Determine the (x, y) coordinate at the center of the cell enclosing the given text.  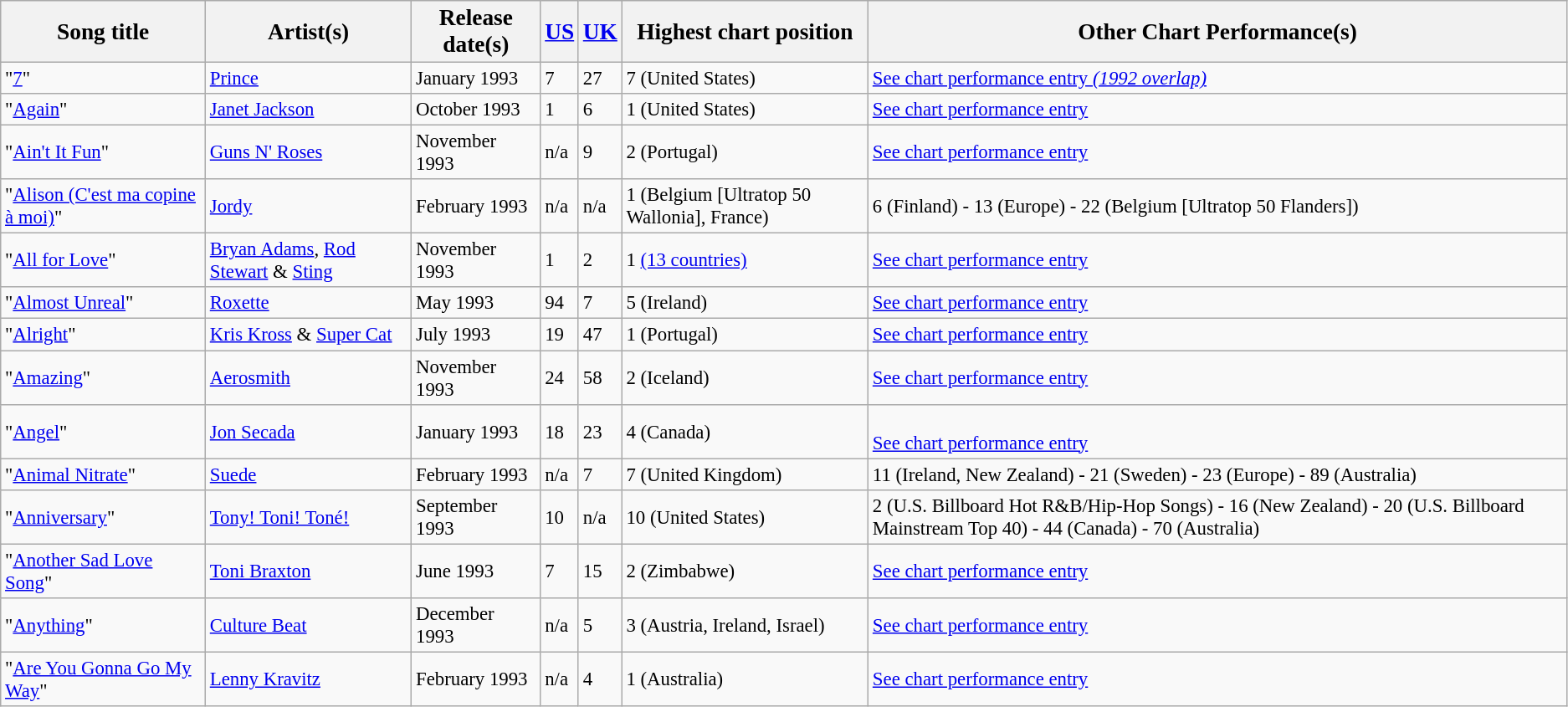
2 (Iceland) (745, 378)
See chart performance entry (1992 overlap) (1218, 79)
October 1993 (476, 110)
23 (600, 432)
Other Chart Performance(s) (1218, 32)
"Are You Gonna Go My Way" (104, 679)
"7" (104, 79)
7 (United Kingdom) (745, 474)
"Amazing" (104, 378)
2 (Zimbabwe) (745, 571)
"Alright" (104, 335)
US (560, 32)
UK (600, 32)
10 (United States) (745, 517)
Janet Jackson (308, 110)
"Anything" (104, 626)
Song title (104, 32)
4 (600, 679)
Lenny Kravitz (308, 679)
47 (600, 335)
Guns N' Roses (308, 152)
5 (600, 626)
Culture Beat (308, 626)
June 1993 (476, 571)
Artist(s) (308, 32)
September 1993 (476, 517)
18 (560, 432)
Suede (308, 474)
Roxette (308, 304)
1 (Australia) (745, 679)
94 (560, 304)
6 (600, 110)
4 (Canada) (745, 432)
1 (Portugal) (745, 335)
58 (600, 378)
Prince (308, 79)
Jordy (308, 206)
24 (560, 378)
1 (Belgium [Ultratop 50 Wallonia], France) (745, 206)
11 (Ireland, New Zealand) - 21 (Sweden) - 23 (Europe) - 89 (Australia) (1218, 474)
"Ain't It Fun" (104, 152)
"Again" (104, 110)
Aerosmith (308, 378)
"Animal Nitrate" (104, 474)
1 (United States) (745, 110)
"Alison (C'est ma copine à moi)" (104, 206)
Jon Secada (308, 432)
Toni Braxton (308, 571)
19 (560, 335)
9 (600, 152)
6 (Finland) - 13 (Europe) - 22 (Belgium [Ultratop 50 Flanders]) (1218, 206)
2 (Portugal) (745, 152)
1 (13 countries) (745, 261)
"Almost Unreal" (104, 304)
Release date(s) (476, 32)
7 (United States) (745, 79)
July 1993 (476, 335)
27 (600, 79)
"Anniversary" (104, 517)
3 (Austria, Ireland, Israel) (745, 626)
5 (Ireland) (745, 304)
"All for Love" (104, 261)
Tony! Toni! Toné! (308, 517)
"Another Sad Love Song" (104, 571)
2 (U.S. Billboard Hot R&B/Hip-Hop Songs) - 16 (New Zealand) - 20 (U.S. Billboard Mainstream Top 40) - 44 (Canada) - 70 (Australia) (1218, 517)
Kris Kross & Super Cat (308, 335)
15 (600, 571)
Highest chart position (745, 32)
2 (600, 261)
10 (560, 517)
May 1993 (476, 304)
December 1993 (476, 626)
"Angel" (104, 432)
Bryan Adams, Rod Stewart & Sting (308, 261)
